Detect which cell encompasses the target text, then output its [x, y] center coordinate. 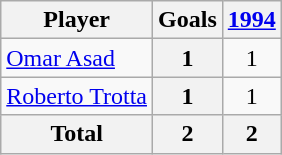
Player [77, 20]
Omar Asad [77, 58]
1994 [252, 20]
Total [77, 134]
Goals [188, 20]
Roberto Trotta [77, 96]
